Pinpoint the cell where the given text exists, returning its (X, Y) midpoint coordinate. 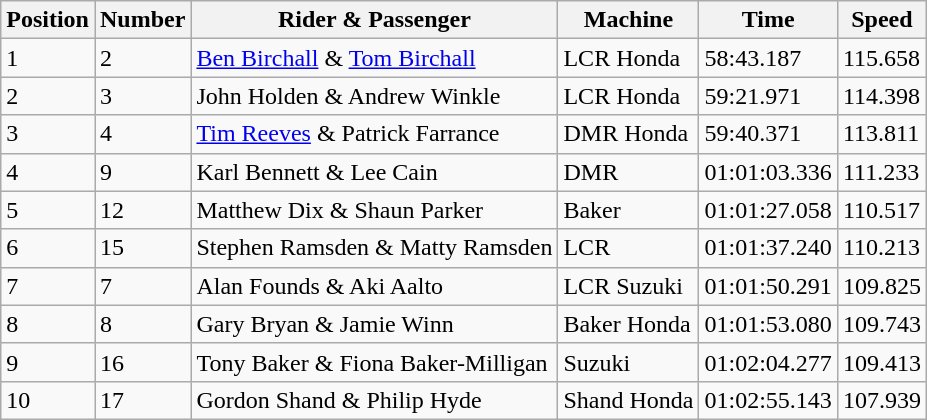
Stephen Ramsden & Matty Ramsden (374, 248)
Gordon Shand & Philip Hyde (374, 400)
58:43.187 (768, 58)
John Holden & Andrew Winkle (374, 96)
Karl Bennett & Lee Cain (374, 172)
Baker (628, 210)
115.658 (882, 58)
16 (142, 362)
01:01:03.336 (768, 172)
109.825 (882, 286)
1 (48, 58)
109.743 (882, 324)
110.213 (882, 248)
Tim Reeves & Patrick Farrance (374, 134)
Alan Founds & Aki Aalto (374, 286)
Speed (882, 20)
Position (48, 20)
01:01:53.080 (768, 324)
107.939 (882, 400)
113.811 (882, 134)
Shand Honda (628, 400)
10 (48, 400)
Gary Bryan & Jamie Winn (374, 324)
LCR (628, 248)
111.233 (882, 172)
01:02:04.277 (768, 362)
Number (142, 20)
DMR (628, 172)
Matthew Dix & Shaun Parker (374, 210)
Baker Honda (628, 324)
114.398 (882, 96)
01:01:27.058 (768, 210)
15 (142, 248)
5 (48, 210)
Suzuki (628, 362)
Machine (628, 20)
6 (48, 248)
59:21.971 (768, 96)
DMR Honda (628, 134)
Tony Baker & Fiona Baker-Milligan (374, 362)
Time (768, 20)
59:40.371 (768, 134)
Rider & Passenger (374, 20)
01:02:55.143 (768, 400)
110.517 (882, 210)
12 (142, 210)
17 (142, 400)
LCR Suzuki (628, 286)
01:01:37.240 (768, 248)
109.413 (882, 362)
Ben Birchall & Tom Birchall (374, 58)
01:01:50.291 (768, 286)
